Find where the given text appears and provide that cell's center as (X, Y) coordinate. 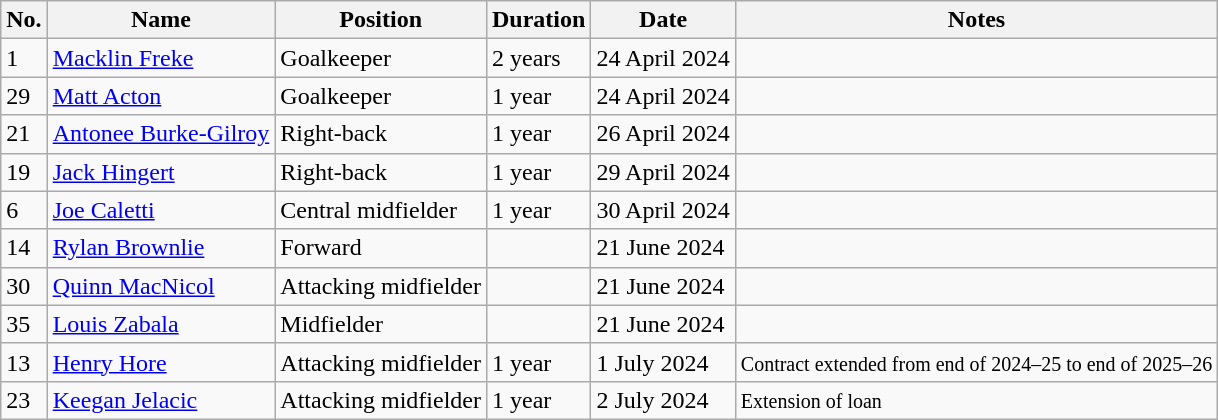
30 (24, 286)
6 (24, 210)
Name (161, 20)
Macklin Freke (161, 58)
Matt Acton (161, 96)
Date (663, 20)
29 (24, 96)
Quinn MacNicol (161, 286)
Position (381, 20)
Forward (381, 248)
Duration (538, 20)
35 (24, 324)
14 (24, 248)
Central midfielder (381, 210)
19 (24, 172)
Louis Zabala (161, 324)
Antonee Burke-Gilroy (161, 134)
13 (24, 362)
Rylan Brownlie (161, 248)
Extension of loan (976, 400)
29 April 2024 (663, 172)
26 April 2024 (663, 134)
Henry Hore (161, 362)
Contract extended from end of 2024–25 to end of 2025–26 (976, 362)
1 July 2024 (663, 362)
Notes (976, 20)
1 (24, 58)
Keegan Jelacic (161, 400)
Jack Hingert (161, 172)
Midfielder (381, 324)
No. (24, 20)
30 April 2024 (663, 210)
2 years (538, 58)
Joe Caletti (161, 210)
2 July 2024 (663, 400)
21 (24, 134)
23 (24, 400)
